Search for the cell housing the specified text and yield its [X, Y] center coordinate. 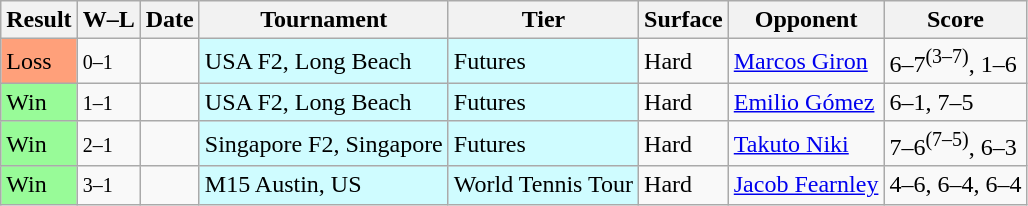
Jacob Fearnley [806, 185]
Loss [39, 62]
Takuto Niki [806, 144]
Score [956, 20]
6–1, 7–5 [956, 102]
W–L [108, 20]
4–6, 6–4, 6–4 [956, 185]
Opponent [806, 20]
7–6(7–5), 6–3 [956, 144]
Marcos Giron [806, 62]
6–7(3–7), 1–6 [956, 62]
Surface [684, 20]
Date [170, 20]
M15 Austin, US [324, 185]
1–1 [108, 102]
Singapore F2, Singapore [324, 144]
World Tennis Tour [543, 185]
Result [39, 20]
Tournament [324, 20]
3–1 [108, 185]
Tier [543, 20]
Emilio Gómez [806, 102]
2–1 [108, 144]
0–1 [108, 62]
